Locate the cell with the specified text and output its (X, Y) center coordinate. 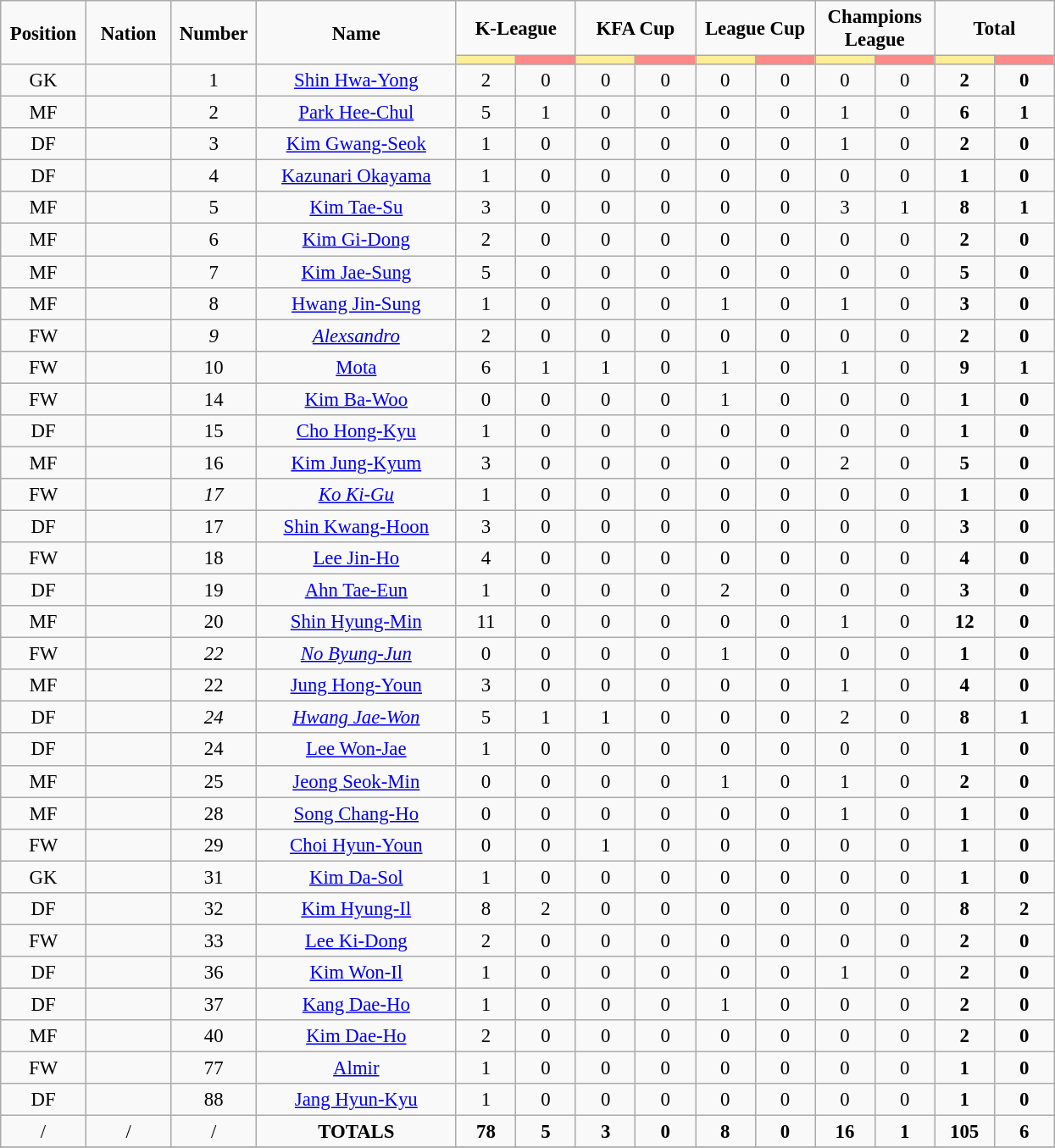
77 (214, 1068)
No Byung-Jun (357, 654)
Kim Won-Il (357, 973)
Kim Ba-Woo (357, 399)
Choi Hyun-Youn (357, 845)
18 (214, 558)
32 (214, 909)
Lee Ki-Dong (357, 940)
Shin Hwa-Yong (357, 80)
105 (964, 1132)
Hwang Jin-Sung (357, 303)
Alexsandro (357, 336)
Name (357, 32)
Ko Ki-Gu (357, 495)
Kim Jae-Sung (357, 272)
Lee Won-Jae (357, 750)
Position (44, 32)
20 (214, 622)
25 (214, 781)
League Cup (754, 29)
Jung Hong-Youn (357, 685)
K-League (515, 29)
Hwang Jae-Won (357, 718)
Champions League (875, 29)
TOTALS (357, 1132)
KFA Cup (636, 29)
Kazunari Okayama (357, 176)
Shin Hyung-Min (357, 622)
Jeong Seok-Min (357, 781)
Lee Jin-Ho (357, 558)
29 (214, 845)
Kim Hyung-Il (357, 909)
Almir (357, 1068)
Nation (129, 32)
36 (214, 973)
11 (486, 622)
Kim Jung-Kyum (357, 463)
Number (214, 32)
Ahn Tae-Eun (357, 591)
Kim Dae-Ho (357, 1036)
14 (214, 399)
28 (214, 813)
Shin Kwang-Hoon (357, 526)
Cho Hong-Kyu (357, 431)
Kim Gi-Dong (357, 240)
Park Hee-Chul (357, 113)
Kang Dae-Ho (357, 1004)
Song Chang-Ho (357, 813)
88 (214, 1100)
Total (995, 29)
10 (214, 367)
7 (214, 272)
78 (486, 1132)
Mota (357, 367)
Kim Da-Sol (357, 877)
Jang Hyun-Kyu (357, 1100)
Kim Gwang-Seok (357, 144)
Kim Tae-Su (357, 208)
33 (214, 940)
12 (964, 622)
31 (214, 877)
37 (214, 1004)
15 (214, 431)
40 (214, 1036)
19 (214, 591)
